Return the [X, Y] coordinate for the center point of the cell that contains the specified text.  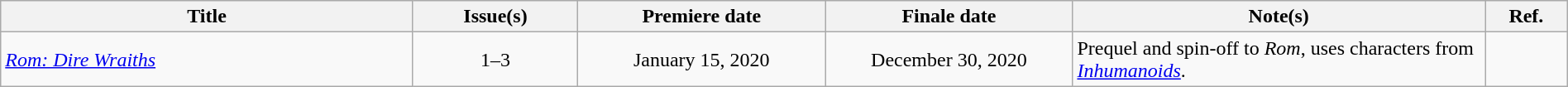
Prequel and spin-off to Rom, uses characters from Inhumanoids. [1279, 60]
January 15, 2020 [701, 60]
Ref. [1527, 17]
Note(s) [1279, 17]
Title [207, 17]
Issue(s) [495, 17]
Premiere date [701, 17]
1–3 [495, 60]
Finale date [949, 17]
December 30, 2020 [949, 60]
Rom: Dire Wraiths [207, 60]
